Provide the [x, y] coordinate of the cell's center where the given text is located.  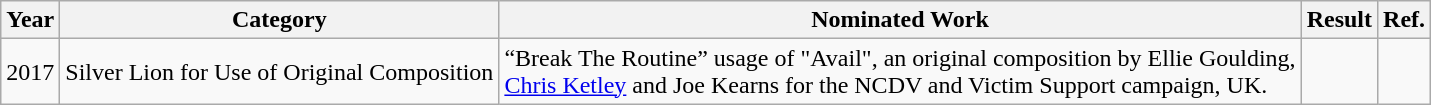
2017 [30, 72]
Result [1339, 20]
Year [30, 20]
Nominated Work [900, 20]
Ref. [1404, 20]
Category [280, 20]
Silver Lion for Use of Original Composition [280, 72]
